Return the [x, y] coordinate for the center point of the cell that contains the specified text.  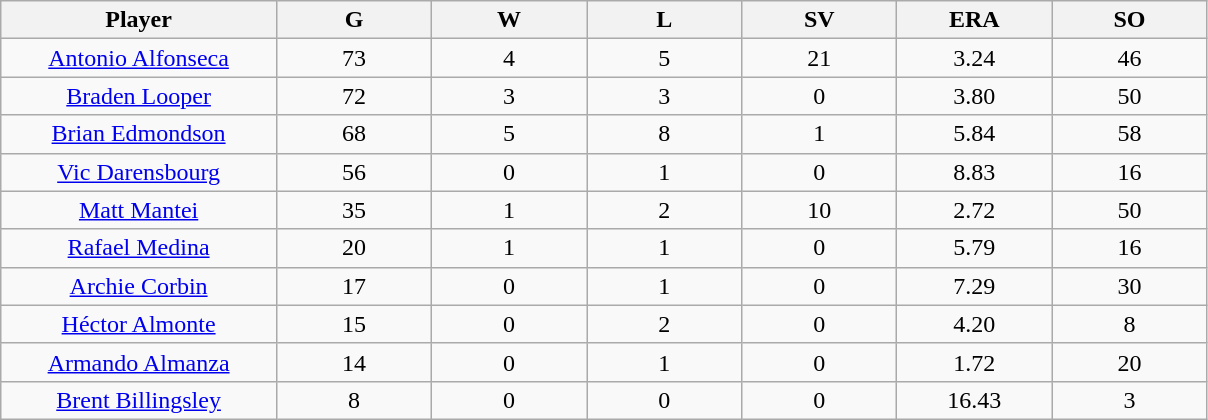
5.84 [974, 134]
68 [354, 134]
Braden Looper [139, 96]
58 [1130, 134]
56 [354, 172]
Antonio Alfonseca [139, 58]
G [354, 20]
SO [1130, 20]
72 [354, 96]
7.29 [974, 286]
3.24 [974, 58]
8.83 [974, 172]
10 [820, 210]
4.20 [974, 324]
Vic Darensbourg [139, 172]
Rafael Medina [139, 248]
Matt Mantei [139, 210]
3.80 [974, 96]
SV [820, 20]
4 [510, 58]
35 [354, 210]
Brent Billingsley [139, 400]
Brian Edmondson [139, 134]
Archie Corbin [139, 286]
17 [354, 286]
73 [354, 58]
Héctor Almonte [139, 324]
2.72 [974, 210]
16.43 [974, 400]
W [510, 20]
Player [139, 20]
L [664, 20]
21 [820, 58]
14 [354, 362]
1.72 [974, 362]
15 [354, 324]
30 [1130, 286]
ERA [974, 20]
Armando Almanza [139, 362]
46 [1130, 58]
5.79 [974, 248]
